Locate the cell with the specified text and output its [x, y] center coordinate. 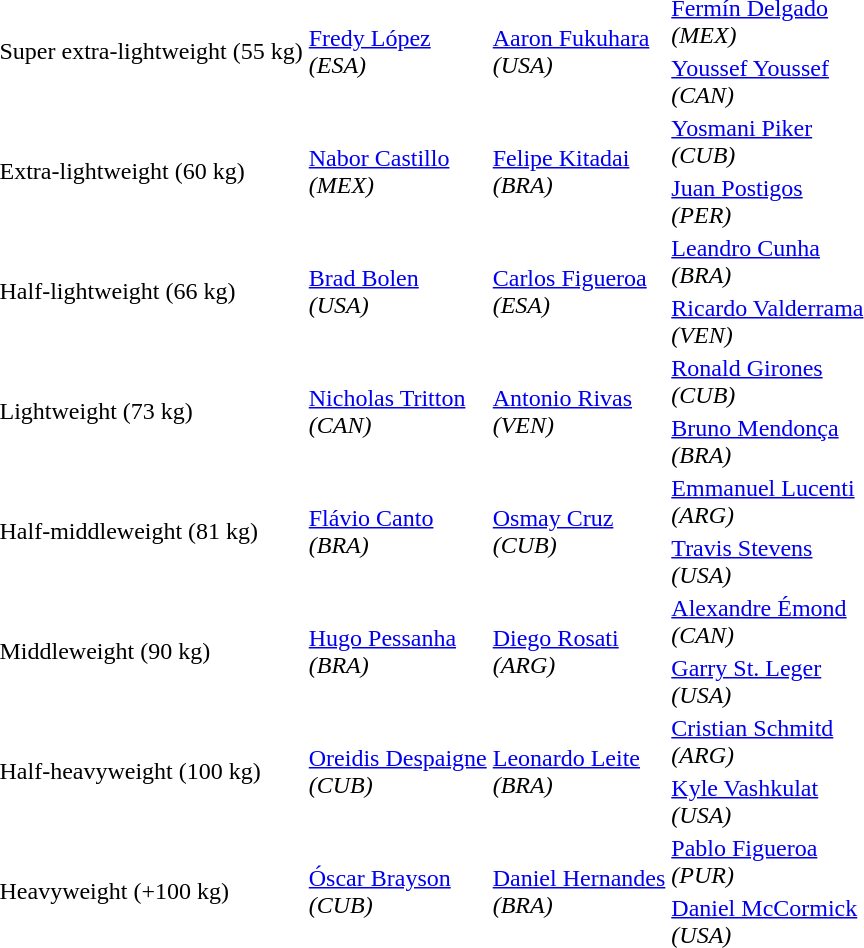
Nabor Castillo (MEX) [398, 172]
Hugo Pessanha (BRA) [398, 652]
Leonardo Leite (BRA) [579, 772]
Osmay Cruz (CUB) [579, 532]
Flávio Canto (BRA) [398, 532]
Felipe Kitadai (BRA) [579, 172]
Oreidis Despaigne (CUB) [398, 772]
Nicholas Tritton (CAN) [398, 412]
Brad Bolen (USA) [398, 292]
Antonio Rivas (VEN) [579, 412]
Carlos Figueroa (ESA) [579, 292]
Diego Rosati (ARG) [579, 652]
